Pinpoint the cell where the given text exists, returning its [X, Y] midpoint coordinate. 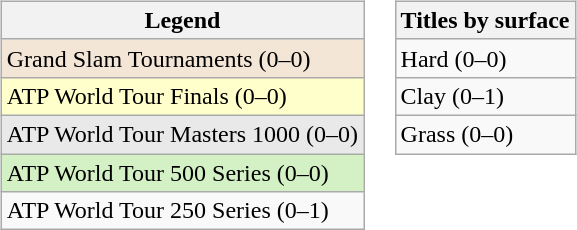
Legend [182, 20]
ATP World Tour 500 Series (0–0) [182, 173]
Hard (0–0) [485, 58]
Grand Slam Tournaments (0–0) [182, 58]
ATP World Tour Finals (0–0) [182, 96]
Titles by surface [485, 20]
Grass (0–0) [485, 134]
ATP World Tour 250 Series (0–1) [182, 211]
Clay (0–1) [485, 96]
ATP World Tour Masters 1000 (0–0) [182, 134]
